Return (X, Y) of the center of cell containing provided text 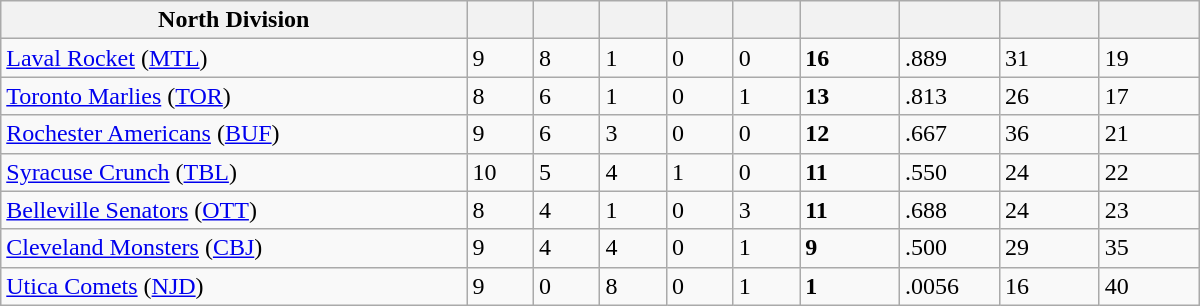
19 (1149, 58)
31 (1049, 58)
40 (1149, 286)
Syracuse Crunch (TBL) (234, 172)
5 (566, 172)
23 (1149, 210)
36 (1049, 134)
.0056 (950, 286)
13 (850, 96)
Belleville Senators (OTT) (234, 210)
.813 (950, 96)
21 (1149, 134)
17 (1149, 96)
12 (850, 134)
Cleveland Monsters (CBJ) (234, 248)
.688 (950, 210)
.550 (950, 172)
Rochester Americans (BUF) (234, 134)
29 (1049, 248)
10 (500, 172)
26 (1049, 96)
22 (1149, 172)
Utica Comets (NJD) (234, 286)
Toronto Marlies (TOR) (234, 96)
.500 (950, 248)
35 (1149, 248)
North Division (234, 20)
.667 (950, 134)
Laval Rocket (MTL) (234, 58)
.889 (950, 58)
